Extract the [X, Y] coordinate from the center of the cell holding the provided text.  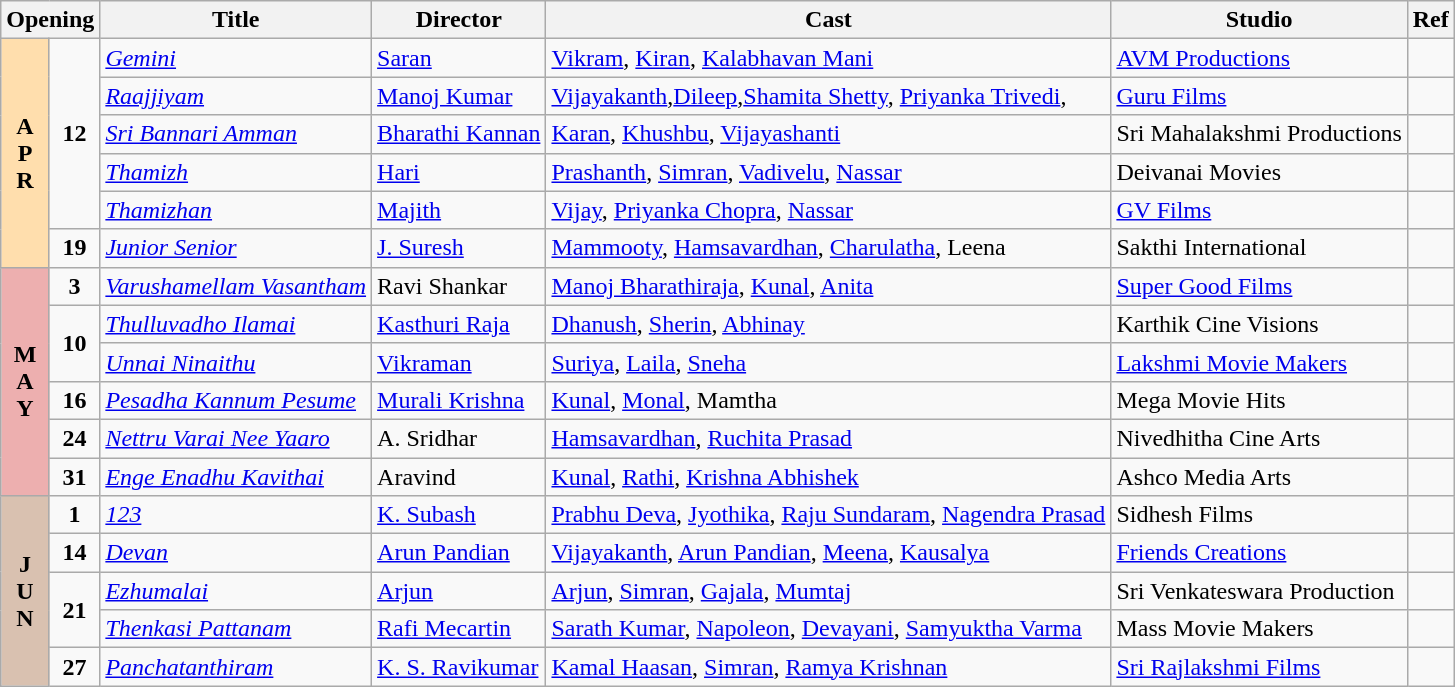
Devan [236, 553]
12 [74, 134]
Guru Films [1259, 96]
Thenkasi Pattanam [236, 629]
Prabhu Deva, Jyothika, Raju Sundaram, Nagendra Prasad [828, 515]
Vijayakanth, Arun Pandian, Meena, Kausalya [828, 553]
Murali Krishna [459, 400]
JUN [26, 591]
Sarath Kumar, Napoleon, Devayani, Samyuktha Varma [828, 629]
Thamizh [236, 172]
J. Suresh [459, 248]
Sri Mahalakshmi Productions [1259, 134]
Lakshmi Movie Makers [1259, 362]
MAY [26, 381]
27 [74, 667]
Aravind [459, 477]
K. Subash [459, 515]
31 [74, 477]
Rafi Mecartin [459, 629]
Ravi Shankar [459, 286]
Panchatanthiram [236, 667]
10 [74, 343]
Hari [459, 172]
Nivedhitha Cine Arts [1259, 438]
GV Films [1259, 210]
Kunal, Rathi, Krishna Abhishek [828, 477]
Sri Rajlakshmi Films [1259, 667]
Deivanai Movies [1259, 172]
Enge Enadhu Kavithai [236, 477]
Prashanth, Simran, Vadivelu, Nassar [828, 172]
24 [74, 438]
Vikraman [459, 362]
Karthik Cine Visions [1259, 324]
Raajjiyam [236, 96]
Dhanush, Sherin, Abhinay [828, 324]
Arjun, Simran, Gajala, Mumtaj [828, 591]
Suriya, Laila, Sneha [828, 362]
Ezhumalai [236, 591]
Gemini [236, 58]
Manoj Kumar [459, 96]
Varushamellam Vasantham [236, 286]
Karan, Khushbu, Vijayashanti [828, 134]
21 [74, 610]
Saran [459, 58]
19 [74, 248]
Ref [1430, 20]
Pesadha Kannum Pesume [236, 400]
A. Sridhar [459, 438]
Studio [1259, 20]
Hamsavardhan, Ruchita Prasad [828, 438]
Bharathi Kannan [459, 134]
Sri Venkateswara Production [1259, 591]
Vijayakanth,Dileep,Shamita Shetty, Priyanka Trivedi, [828, 96]
Friends Creations [1259, 553]
Title [236, 20]
1 [74, 515]
Director [459, 20]
Junior Senior [236, 248]
K. S. Ravikumar [459, 667]
Thamizhan [236, 210]
Sakthi International [1259, 248]
Vikram, Kiran, Kalabhavan Mani [828, 58]
14 [74, 553]
AVM Productions [1259, 58]
Mega Movie Hits [1259, 400]
Opening [50, 20]
3 [74, 286]
Nettru Varai Nee Yaaro [236, 438]
Thulluvadho Ilamai [236, 324]
Vijay, Priyanka Chopra, Nassar [828, 210]
Unnai Ninaithu [236, 362]
APR [26, 153]
Kasthuri Raja [459, 324]
Kamal Haasan, Simran, Ramya Krishnan [828, 667]
Mass Movie Makers [1259, 629]
Super Good Films [1259, 286]
Mammooty, Hamsavardhan, Charulatha, Leena [828, 248]
Cast [828, 20]
Arun Pandian [459, 553]
16 [74, 400]
Ashco Media Arts [1259, 477]
Arjun [459, 591]
Manoj Bharathiraja, Kunal, Anita [828, 286]
Kunal, Monal, Mamtha [828, 400]
Sidhesh Films [1259, 515]
Sri Bannari Amman [236, 134]
Majith [459, 210]
123 [236, 515]
